Find where the given text appears and provide that cell's center as [x, y] coordinate. 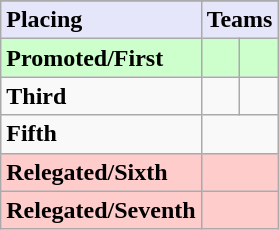
Teams [240, 20]
Relegated/Seventh [101, 210]
Placing [101, 20]
Third [101, 96]
Promoted/First [101, 58]
Fifth [101, 134]
Relegated/Sixth [101, 172]
